Determine the (X, Y) coordinate at the center of the cell enclosing the given text.  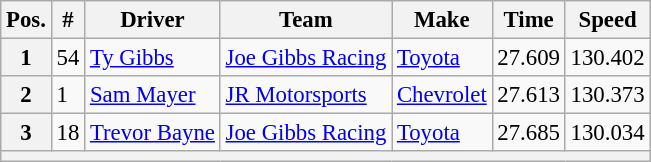
Ty Gibbs (153, 58)
Speed (608, 20)
130.373 (608, 95)
Chevrolet (442, 95)
3 (26, 133)
Make (442, 20)
54 (68, 58)
27.685 (528, 133)
27.609 (528, 58)
Driver (153, 20)
18 (68, 133)
Time (528, 20)
# (68, 20)
2 (26, 95)
Team (306, 20)
Pos. (26, 20)
27.613 (528, 95)
130.034 (608, 133)
130.402 (608, 58)
Sam Mayer (153, 95)
JR Motorsports (306, 95)
Trevor Bayne (153, 133)
